Return the (x, y) coordinate for the center point of the cell that contains the specified text.  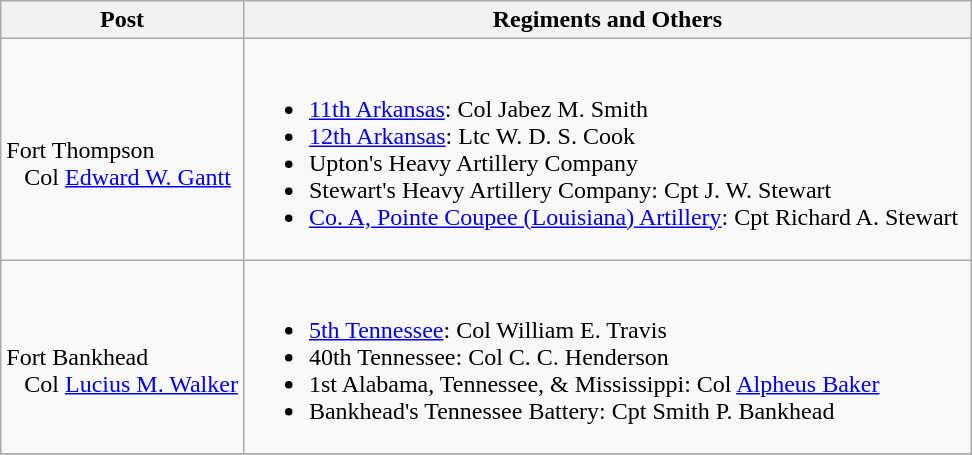
Fort Bankhead Col Lucius M. Walker (122, 357)
Regiments and Others (607, 20)
Fort Thompson Col Edward W. Gantt (122, 150)
Post (122, 20)
